Capture the cell that displays the provided text and extract its [X, Y] central coordinate. 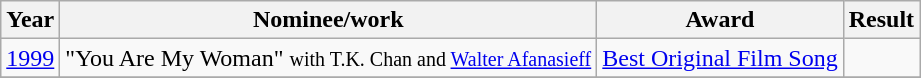
1999 [30, 58]
Best Original Film Song [720, 58]
Award [720, 20]
Year [30, 20]
Result [881, 20]
Nominee/work [328, 20]
"You Are My Woman" with T.K. Chan and Walter Afanasieff [328, 58]
